Provide the [x, y] coordinate of the cell's center where the given text is located.  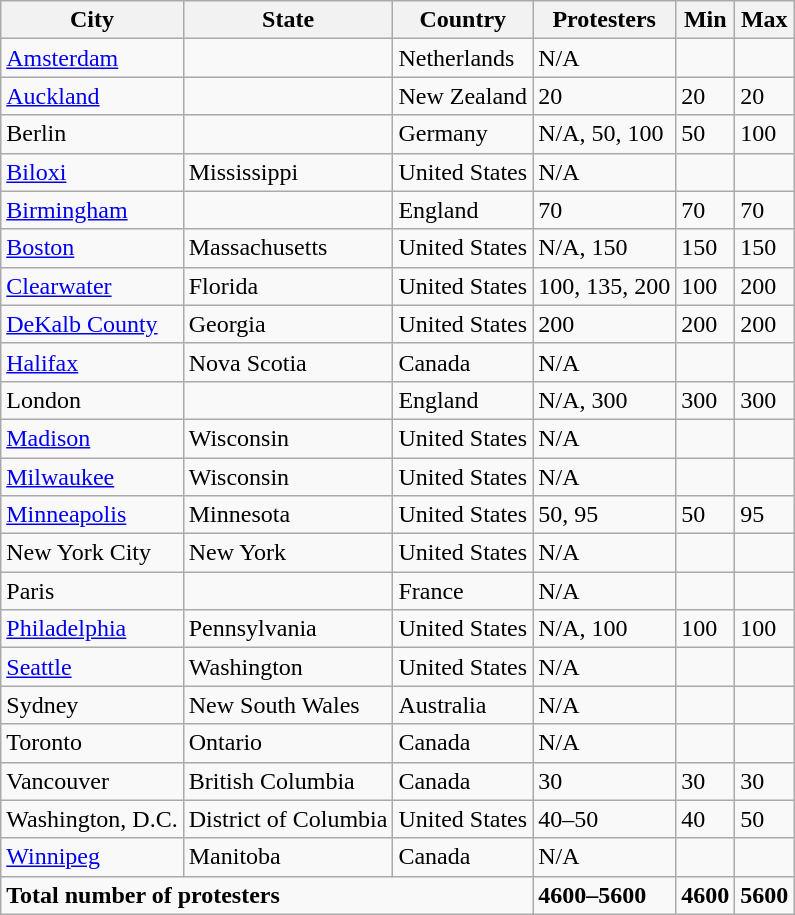
Auckland [92, 96]
Manitoba [288, 857]
France [463, 591]
Germany [463, 134]
City [92, 20]
Mississippi [288, 172]
Netherlands [463, 58]
Amsterdam [92, 58]
Georgia [288, 324]
Florida [288, 286]
Australia [463, 705]
40 [706, 819]
95 [764, 515]
Madison [92, 438]
Sydney [92, 705]
N/A, 100 [604, 629]
London [92, 400]
5600 [764, 895]
DeKalb County [92, 324]
Total number of protesters [267, 895]
Winnipeg [92, 857]
N/A, 300 [604, 400]
British Columbia [288, 781]
40–50 [604, 819]
Ontario [288, 743]
Pennsylvania [288, 629]
Vancouver [92, 781]
4600 [706, 895]
New York [288, 553]
4600–5600 [604, 895]
Washington, D.C. [92, 819]
Philadelphia [92, 629]
District of Columbia [288, 819]
State [288, 20]
Max [764, 20]
Clearwater [92, 286]
Paris [92, 591]
Seattle [92, 667]
Country [463, 20]
Min [706, 20]
Boston [92, 248]
Washington [288, 667]
50, 95 [604, 515]
Halifax [92, 362]
Nova Scotia [288, 362]
Minnesota [288, 515]
Berlin [92, 134]
Biloxi [92, 172]
Massachusetts [288, 248]
Toronto [92, 743]
New York City [92, 553]
100, 135, 200 [604, 286]
Birmingham [92, 210]
N/A, 150 [604, 248]
Protesters [604, 20]
New Zealand [463, 96]
Milwaukee [92, 477]
New South Wales [288, 705]
Minneapolis [92, 515]
N/A, 50, 100 [604, 134]
